Detect which cell encompasses the target text, then output its (X, Y) center coordinate. 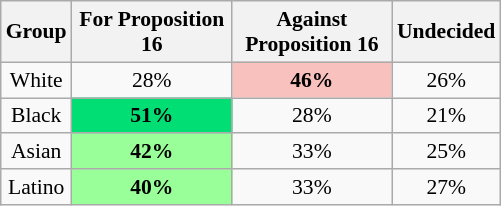
40% (152, 187)
For Proposition 16 (152, 32)
21% (446, 116)
Against Proposition 16 (312, 32)
Black (36, 116)
Group (36, 32)
26% (446, 80)
Undecided (446, 32)
51% (152, 116)
25% (446, 152)
42% (152, 152)
White (36, 80)
Asian (36, 152)
46% (312, 80)
Latino (36, 187)
27% (446, 187)
